Detect which cell encompasses the target text, then output its [X, Y] center coordinate. 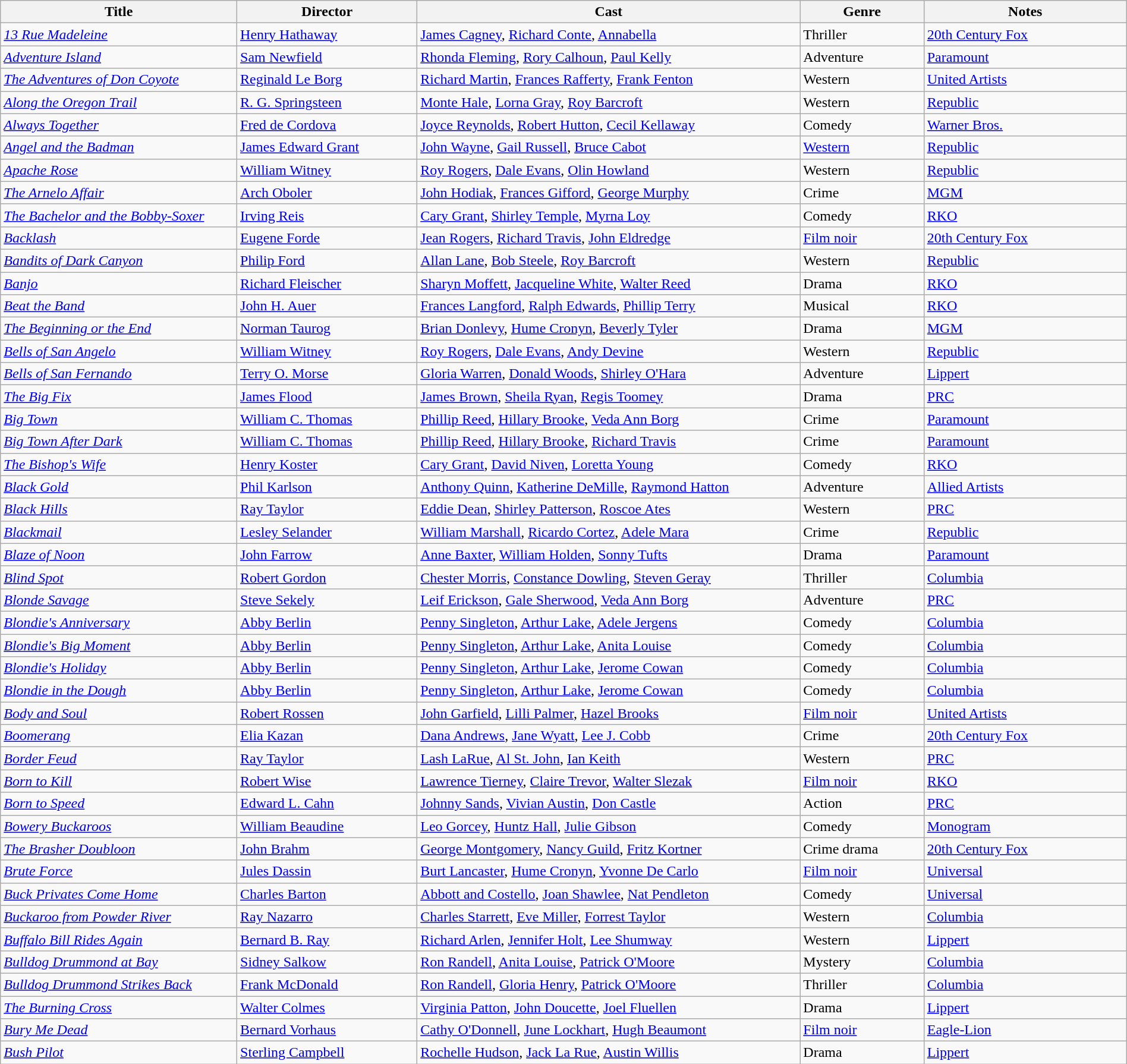
Leo Gorcey, Huntz Hall, Julie Gibson [609, 826]
Big Town After Dark [119, 442]
Fred de Cordova [327, 125]
Leif Erickson, Gale Sherwood, Veda Ann Borg [609, 600]
Apache Rose [119, 170]
Frank McDonald [327, 984]
Johnny Sands, Vivian Austin, Don Castle [609, 804]
Adventure Island [119, 57]
Irving Reis [327, 215]
Rhonda Fleming, Rory Calhoun, Paul Kelly [609, 57]
Penny Singleton, Arthur Lake, Adele Jergens [609, 622]
Bush Pilot [119, 1053]
Penny Singleton, Arthur Lake, Anita Louise [609, 645]
The Big Fix [119, 396]
Sharyn Moffett, Jacqueline White, Walter Reed [609, 284]
Roy Rogers, Dale Evans, Andy Devine [609, 351]
Blondie's Holiday [119, 668]
Genre [862, 12]
Brian Donlevy, Hume Cronyn, Beverly Tyler [609, 329]
Robert Rossen [327, 713]
Blonde Savage [119, 600]
Anne Baxter, William Holden, Sonny Tufts [609, 555]
George Montgomery, Nancy Guild, Fritz Kortner [609, 849]
Phillip Reed, Hillary Brooke, Veda Ann Borg [609, 419]
Lash LaRue, Al St. John, Ian Keith [609, 758]
Action [862, 804]
Banjo [119, 284]
James Cagney, Richard Conte, Annabella [609, 34]
Elia Kazan [327, 736]
The Beginning or the End [119, 329]
Angel and the Badman [119, 147]
Walter Colmes [327, 1008]
Henry Koster [327, 464]
Brute Force [119, 871]
Reginald Le Borg [327, 80]
Phillip Reed, Hillary Brooke, Richard Travis [609, 442]
Born to Kill [119, 781]
Bells of San Angelo [119, 351]
Sterling Campbell [327, 1053]
Norman Taurog [327, 329]
Cathy O'Donnell, June Lockhart, Hugh Beaumont [609, 1030]
The Brasher Doubloon [119, 849]
Charles Starrett, Eve Miller, Forrest Taylor [609, 917]
William Beaudine [327, 826]
The Adventures of Don Coyote [119, 80]
R. G. Springsteen [327, 102]
William Marshall, Ricardo Cortez, Adele Mara [609, 532]
John Hodiak, Frances Gifford, George Murphy [609, 193]
13 Rue Madeleine [119, 34]
Mystery [862, 962]
Edward L. Cahn [327, 804]
The Burning Cross [119, 1008]
Phil Karlson [327, 487]
Along the Oregon Trail [119, 102]
Roy Rogers, Dale Evans, Olin Howland [609, 170]
Monte Hale, Lorna Gray, Roy Barcroft [609, 102]
Anthony Quinn, Katherine DeMille, Raymond Hatton [609, 487]
Eagle-Lion [1025, 1030]
Jean Rogers, Richard Travis, John Eldredge [609, 238]
Richard Martin, Frances Rafferty, Frank Fenton [609, 80]
Sidney Salkow [327, 962]
Body and Soul [119, 713]
Bulldog Drummond at Bay [119, 962]
Virginia Patton, John Doucette, Joel Fluellen [609, 1008]
Bernard B. Ray [327, 939]
Black Gold [119, 487]
Henry Hathaway [327, 34]
Big Town [119, 419]
Monogram [1025, 826]
Terry O. Morse [327, 374]
Blind Spot [119, 577]
John Wayne, Gail Russell, Bruce Cabot [609, 147]
Blondie's Big Moment [119, 645]
Allan Lane, Bob Steele, Roy Barcroft [609, 260]
Rochelle Hudson, Jack La Rue, Austin Willis [609, 1053]
Ron Randell, Gloria Henry, Patrick O'Moore [609, 984]
Allied Artists [1025, 487]
Eddie Dean, Shirley Patterson, Roscoe Ates [609, 509]
Arch Oboler [327, 193]
Bury Me Dead [119, 1030]
Crime drama [862, 849]
Bulldog Drummond Strikes Back [119, 984]
Backlash [119, 238]
John Brahm [327, 849]
Blondie's Anniversary [119, 622]
Musical [862, 306]
James Brown, Sheila Ryan, Regis Toomey [609, 396]
Boomerang [119, 736]
Joyce Reynolds, Robert Hutton, Cecil Kellaway [609, 125]
The Arnelo Affair [119, 193]
Eugene Forde [327, 238]
John Farrow [327, 555]
Lesley Selander [327, 532]
James Flood [327, 396]
Abbott and Costello, Joan Shawlee, Nat Pendleton [609, 894]
Warner Bros. [1025, 125]
Director [327, 12]
Beat the Band [119, 306]
Philip Ford [327, 260]
Frances Langford, Ralph Edwards, Phillip Terry [609, 306]
Burt Lancaster, Hume Cronyn, Yvonne De Carlo [609, 871]
Ray Nazarro [327, 917]
Born to Speed [119, 804]
Richard Fleischer [327, 284]
Charles Barton [327, 894]
Bowery Buckaroos [119, 826]
James Edward Grant [327, 147]
Border Feud [119, 758]
Gloria Warren, Donald Woods, Shirley O'Hara [609, 374]
The Bachelor and the Bobby-Soxer [119, 215]
Steve Sekely [327, 600]
Bernard Vorhaus [327, 1030]
Chester Morris, Constance Dowling, Steven Geray [609, 577]
Buckaroo from Powder River [119, 917]
Ron Randell, Anita Louise, Patrick O'Moore [609, 962]
Bells of San Fernando [119, 374]
Robert Wise [327, 781]
Lawrence Tierney, Claire Trevor, Walter Slezak [609, 781]
John Garfield, Lilli Palmer, Hazel Brooks [609, 713]
Always Together [119, 125]
Sam Newfield [327, 57]
Cary Grant, David Niven, Loretta Young [609, 464]
Title [119, 12]
Buck Privates Come Home [119, 894]
Cary Grant, Shirley Temple, Myrna Loy [609, 215]
Jules Dassin [327, 871]
The Bishop's Wife [119, 464]
Bandits of Dark Canyon [119, 260]
Richard Arlen, Jennifer Holt, Lee Shumway [609, 939]
John H. Auer [327, 306]
Black Hills [119, 509]
Cast [609, 12]
Robert Gordon [327, 577]
Blondie in the Dough [119, 691]
Blaze of Noon [119, 555]
Dana Andrews, Jane Wyatt, Lee J. Cobb [609, 736]
Buffalo Bill Rides Again [119, 939]
Notes [1025, 12]
Blackmail [119, 532]
